Find where the given text appears and provide that cell's center as [X, Y] coordinate. 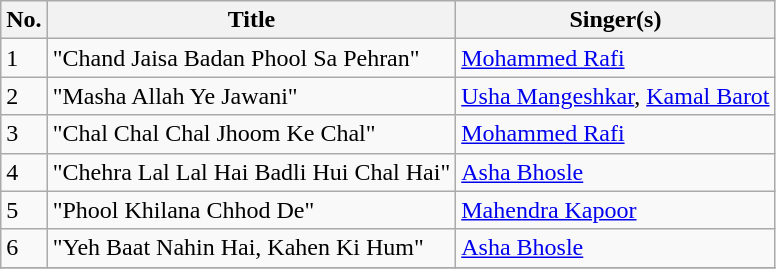
"Phool Khilana Chhod De" [252, 210]
"Yeh Baat Nahin Hai, Kahen Ki Hum" [252, 248]
"Chand Jaisa Badan Phool Sa Pehran" [252, 58]
2 [24, 96]
1 [24, 58]
5 [24, 210]
Singer(s) [616, 20]
6 [24, 248]
"Chehra Lal Lal Hai Badli Hui Chal Hai" [252, 172]
Usha Mangeshkar, Kamal Barot [616, 96]
Title [252, 20]
4 [24, 172]
"Masha Allah Ye Jawani" [252, 96]
3 [24, 134]
"Chal Chal Chal Jhoom Ke Chal" [252, 134]
No. [24, 20]
Mahendra Kapoor [616, 210]
